Find where the given text appears and provide that cell's center as [X, Y] coordinate. 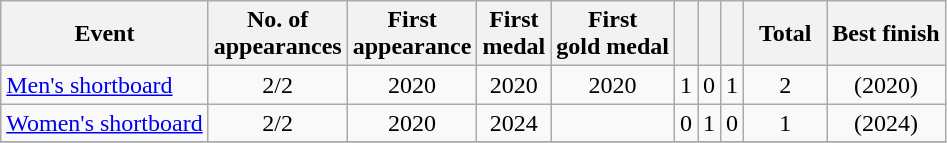
2 [786, 85]
Firstmedal [514, 34]
2024 [514, 123]
Event [104, 34]
No. ofappearances [278, 34]
Firstappearance [412, 34]
Women's shortboard [104, 123]
Men's shortboard [104, 85]
(2020) [886, 85]
(2024) [886, 123]
Total [786, 34]
Best finish [886, 34]
Firstgold medal [613, 34]
